Identify which cell holds the provided text, then report its [X, Y] central coordinate. 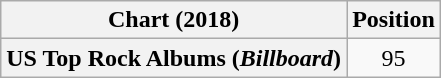
Chart (2018) [174, 20]
US Top Rock Albums (Billboard) [174, 58]
Position [394, 20]
95 [394, 58]
